Locate the cell with the specified text and output its (X, Y) center coordinate. 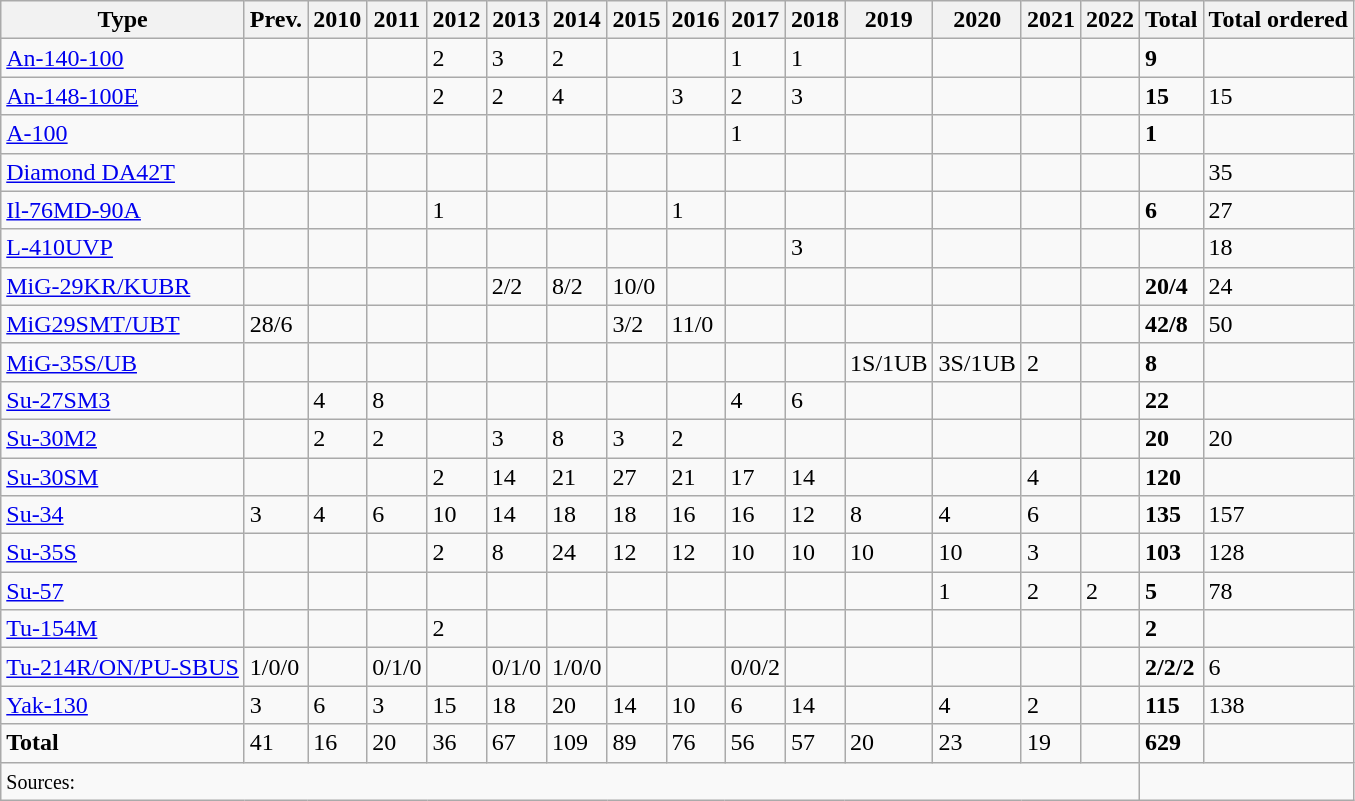
2016 (696, 20)
8/2 (577, 286)
629 (1172, 743)
67 (516, 743)
Tu-154M (123, 629)
Yak-130 (123, 705)
Diamond DA42T (123, 172)
2011 (397, 20)
120 (1172, 477)
23 (977, 743)
Su-35S (123, 553)
An-148-100E (123, 96)
1S/1UB (889, 362)
Il-76MD-90A (123, 210)
Type (123, 20)
2017 (755, 20)
Su-57 (123, 591)
Tu-214R/ON/PU-SBUS (123, 667)
19 (1050, 743)
Su-30SM (123, 477)
2/2/2 (1172, 667)
41 (276, 743)
138 (1278, 705)
103 (1172, 553)
109 (577, 743)
2020 (977, 20)
An-140-100 (123, 58)
Su-30M2 (123, 438)
2018 (814, 20)
22 (1172, 400)
128 (1278, 553)
17 (755, 477)
MiG29SMT/UBT (123, 324)
MiG-29KR/KUBR (123, 286)
35 (1278, 172)
3S/1UB (977, 362)
Su-34 (123, 515)
3/2 (636, 324)
57 (814, 743)
78 (1278, 591)
2022 (1110, 20)
89 (636, 743)
157 (1278, 515)
135 (1172, 515)
2/2 (516, 286)
50 (1278, 324)
10/0 (636, 286)
Su-27SM3 (123, 400)
56 (755, 743)
A-100 (123, 134)
28/6 (276, 324)
MiG-35S/UB (123, 362)
115 (1172, 705)
20/4 (1172, 286)
0/0/2 (755, 667)
2015 (636, 20)
11/0 (696, 324)
76 (696, 743)
Sources: (570, 781)
2013 (516, 20)
42/8 (1172, 324)
L-410UVP (123, 248)
2021 (1050, 20)
5 (1172, 591)
9 (1172, 58)
2019 (889, 20)
2014 (577, 20)
Total ordered (1278, 20)
36 (456, 743)
2012 (456, 20)
2010 (338, 20)
Prev. (276, 20)
